Provide the (x, y) coordinate of the cell's center where the given text is located.  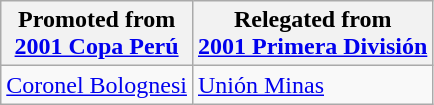
Relegated from2001 Primera División (312, 34)
Coronel Bolognesi (97, 85)
Promoted from2001 Copa Perú (97, 34)
Unión Minas (312, 85)
